For the text-containing cell, return its midpoint in (X, Y) coordinate format. 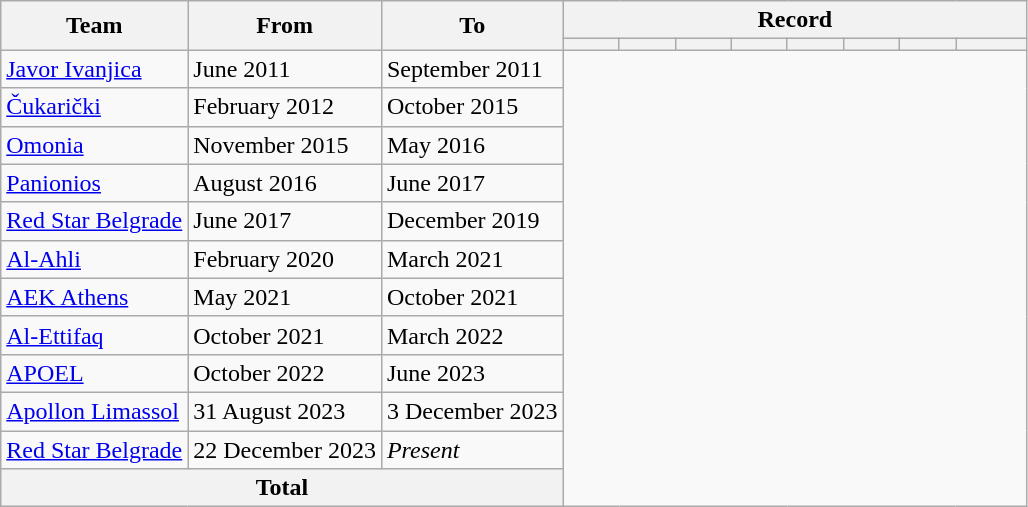
December 2019 (472, 221)
31 August 2023 (285, 411)
APOEL (94, 373)
AEK Athens (94, 297)
To (472, 26)
Al-Ettifaq (94, 335)
Record (795, 20)
Present (472, 449)
August 2016 (285, 183)
Al-Ahli (94, 259)
Javor Ivanjica (94, 69)
November 2015 (285, 145)
Panionios (94, 183)
February 2020 (285, 259)
3 December 2023 (472, 411)
Team (94, 26)
Total (282, 488)
From (285, 26)
June 2011 (285, 69)
Omonia (94, 145)
February 2012 (285, 107)
Čukarički (94, 107)
22 December 2023 (285, 449)
Apollon Limassol (94, 411)
October 2022 (285, 373)
March 2022 (472, 335)
October 2015 (472, 107)
June 2023 (472, 373)
September 2011 (472, 69)
May 2016 (472, 145)
May 2021 (285, 297)
March 2021 (472, 259)
